Scan for the cell matching the given text and deliver its (x, y) coordinate at center. 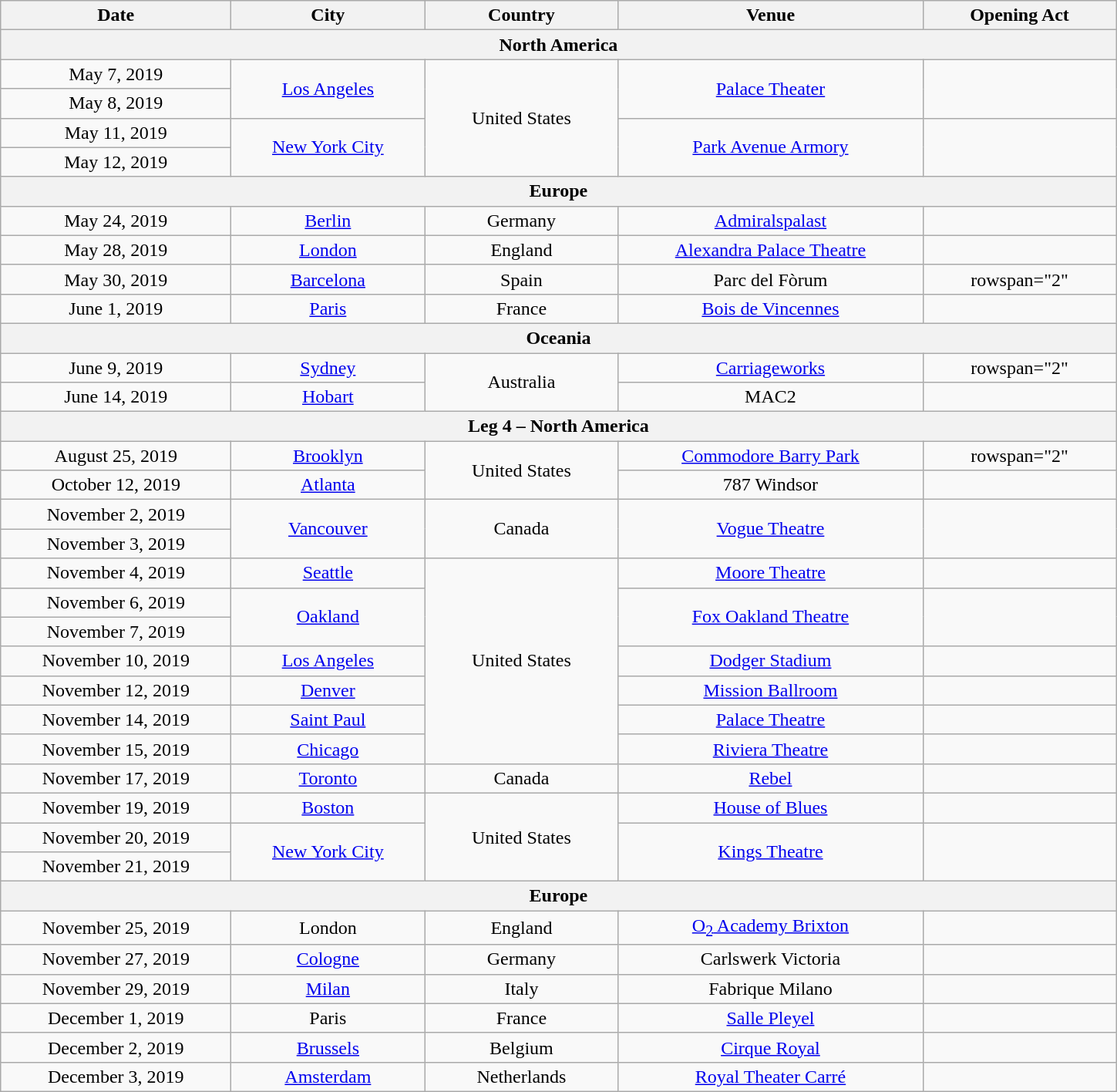
November 27, 2019 (116, 959)
Saint Paul (328, 720)
Cologne (328, 959)
Chicago (328, 749)
Commodore Barry Park (771, 456)
November 6, 2019 (116, 602)
November 29, 2019 (116, 989)
Kings Theatre (771, 851)
Oakland (328, 617)
May 24, 2019 (116, 221)
Boston (328, 807)
May 12, 2019 (116, 162)
O2 Academy Brixton (771, 928)
November 4, 2019 (116, 573)
Date (116, 15)
Bois de Vincennes (771, 308)
November 19, 2019 (116, 807)
Spain (521, 279)
June 9, 2019 (116, 368)
Palace Theater (771, 89)
Denver (328, 690)
Riviera Theatre (771, 749)
Milan (328, 989)
Rebel (771, 778)
November 14, 2019 (116, 720)
Leg 4 – North America (558, 426)
Cirque Royal (771, 1047)
Amsterdam (328, 1077)
Belgium (521, 1047)
October 12, 2019 (116, 485)
May 11, 2019 (116, 133)
December 2, 2019 (116, 1047)
November 20, 2019 (116, 837)
Carriageworks (771, 368)
May 28, 2019 (116, 250)
May 7, 2019 (116, 74)
Opening Act (1019, 15)
Barcelona (328, 279)
MAC2 (771, 397)
Parc del Fòrum (771, 279)
Seattle (328, 573)
November 15, 2019 (116, 749)
May 30, 2019 (116, 279)
December 1, 2019 (116, 1018)
Toronto (328, 778)
Vancouver (328, 529)
Palace Theatre (771, 720)
Fox Oakland Theatre (771, 617)
November 25, 2019 (116, 928)
December 3, 2019 (116, 1077)
Royal Theater Carré (771, 1077)
Country (521, 15)
Admiralspalast (771, 221)
House of Blues (771, 807)
Brooklyn (328, 456)
Italy (521, 989)
Park Avenue Armory (771, 147)
November 21, 2019 (116, 867)
November 17, 2019 (116, 778)
June 1, 2019 (116, 308)
Oceania (558, 338)
Hobart (328, 397)
Berlin (328, 221)
November 2, 2019 (116, 514)
August 25, 2019 (116, 456)
Mission Ballroom (771, 690)
Alexandra Palace Theatre (771, 250)
November 7, 2019 (116, 632)
November 3, 2019 (116, 544)
North America (558, 45)
Brussels (328, 1047)
City (328, 15)
November 10, 2019 (116, 661)
Dodger Stadium (771, 661)
Moore Theatre (771, 573)
Atlanta (328, 485)
June 14, 2019 (116, 397)
Sydney (328, 368)
Australia (521, 383)
May 8, 2019 (116, 103)
November 12, 2019 (116, 690)
Venue (771, 15)
Netherlands (521, 1077)
Carlswerk Victoria (771, 959)
Salle Pleyel (771, 1018)
Fabrique Milano (771, 989)
787 Windsor (771, 485)
Vogue Theatre (771, 529)
